Search for the cell housing the specified text and yield its (x, y) center coordinate. 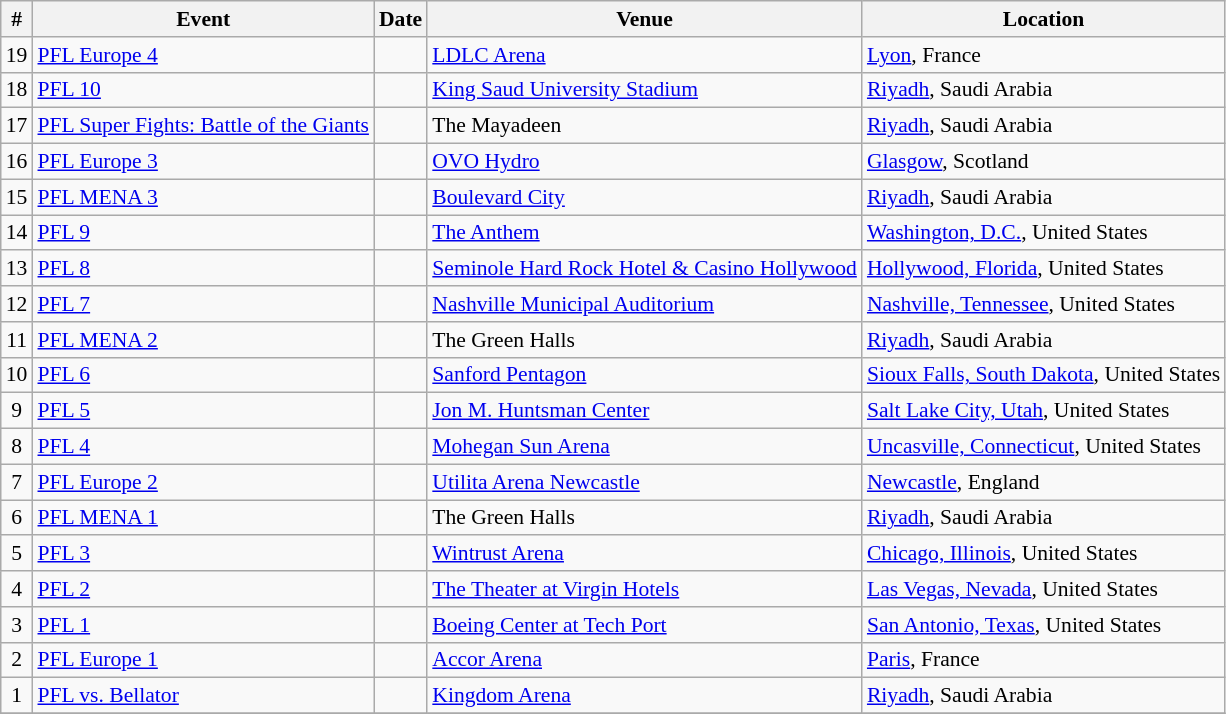
6 (17, 518)
13 (17, 269)
PFL MENA 2 (203, 340)
PFL Europe 2 (203, 482)
Seminole Hard Rock Hotel & Casino Hollywood (644, 269)
PFL MENA 3 (203, 197)
PFL 3 (203, 554)
Venue (644, 19)
Accor Arena (644, 660)
1 (17, 696)
Boulevard City (644, 197)
PFL Super Fights: Battle of the Giants (203, 126)
Washington, D.C., United States (1044, 233)
Sanford Pentagon (644, 375)
9 (17, 411)
Event (203, 19)
# (17, 19)
10 (17, 375)
8 (17, 447)
19 (17, 55)
PFL Europe 3 (203, 162)
PFL vs. Bellator (203, 696)
Jon M. Huntsman Center (644, 411)
PFL 7 (203, 304)
Paris, France (1044, 660)
Newcastle, England (1044, 482)
King Saud University Stadium (644, 90)
Kingdom Arena (644, 696)
Nashville, Tennessee, United States (1044, 304)
Las Vegas, Nevada, United States (1044, 589)
11 (17, 340)
Salt Lake City, Utah, United States (1044, 411)
17 (17, 126)
PFL 8 (203, 269)
PFL 6 (203, 375)
The Mayadeen (644, 126)
2 (17, 660)
Utilita Arena Newcastle (644, 482)
OVO Hydro (644, 162)
Lyon, France (1044, 55)
PFL 10 (203, 90)
Chicago, Illinois, United States (1044, 554)
5 (17, 554)
Glasgow, Scotland (1044, 162)
PFL Europe 4 (203, 55)
15 (17, 197)
4 (17, 589)
12 (17, 304)
PFL MENA 1 (203, 518)
PFL 5 (203, 411)
The Anthem (644, 233)
Uncasville, Connecticut, United States (1044, 447)
PFL 1 (203, 625)
Sioux Falls, South Dakota, United States (1044, 375)
PFL 9 (203, 233)
14 (17, 233)
7 (17, 482)
Hollywood, Florida, United States (1044, 269)
16 (17, 162)
Wintrust Arena (644, 554)
3 (17, 625)
Nashville Municipal Auditorium (644, 304)
PFL Europe 1 (203, 660)
Location (1044, 19)
PFL 2 (203, 589)
PFL 4 (203, 447)
Mohegan Sun Arena (644, 447)
Date (400, 19)
LDLC Arena (644, 55)
18 (17, 90)
San Antonio, Texas, United States (1044, 625)
Boeing Center at Tech Port (644, 625)
The Theater at Virgin Hotels (644, 589)
